Capture the cell that displays the provided text and extract its [x, y] central coordinate. 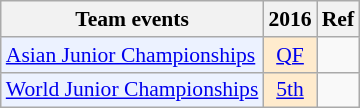
World Junior Championships [132, 90]
5th [290, 90]
Asian Junior Championships [132, 55]
Ref [338, 19]
2016 [290, 19]
Team events [132, 19]
QF [290, 55]
